Determine the [x, y] coordinate at the center of the cell enclosing the given text.  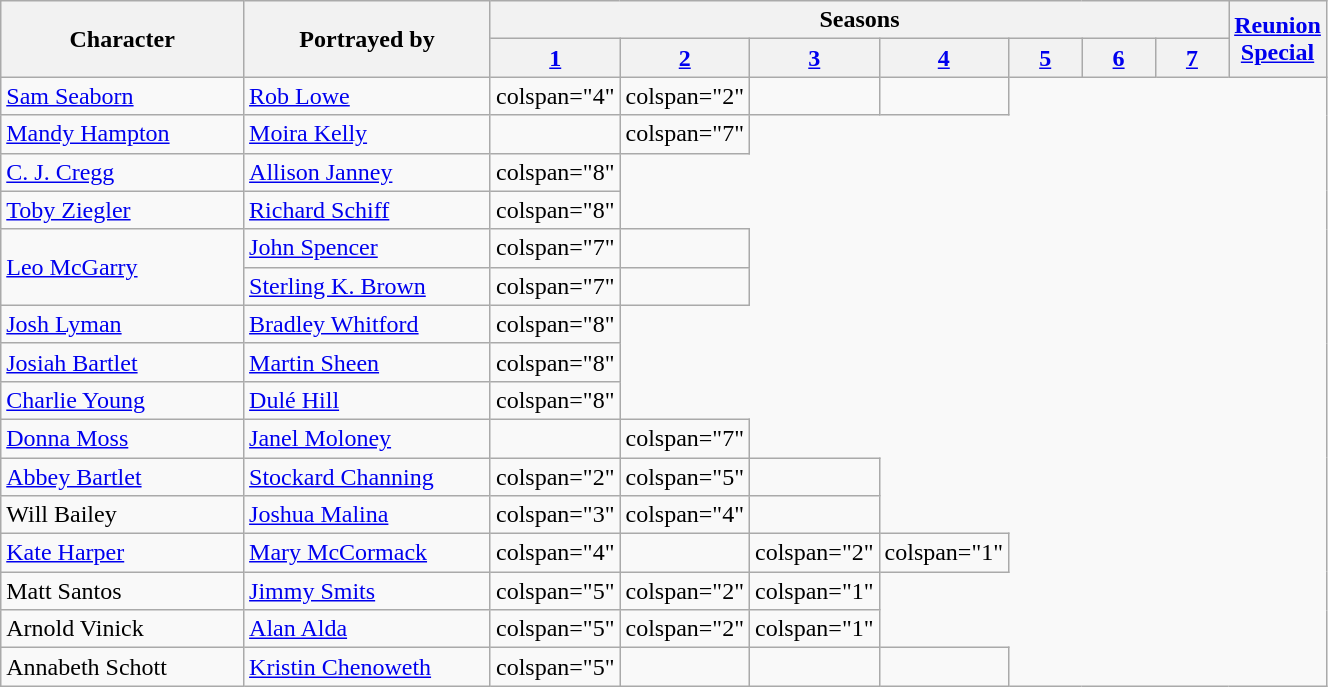
John Spencer [368, 248]
Seasons [859, 20]
1 [555, 58]
Alan Alda [368, 629]
Allison Janney [368, 172]
Portrayed by [368, 39]
Donna Moss [122, 438]
Kristin Chenoweth [368, 667]
Stockard Channing [368, 477]
Matt Santos [122, 591]
Sterling K. Brown [368, 286]
Will Bailey [122, 515]
Jimmy Smits [368, 591]
Joshua Malina [368, 515]
Martin Sheen [368, 362]
Rob Lowe [368, 96]
Arnold Vinick [122, 629]
Mary McCormack [368, 553]
Charlie Young [122, 400]
Kate Harper [122, 553]
Moira Kelly [368, 134]
Mandy Hampton [122, 134]
2 [685, 58]
Josh Lyman [122, 324]
6 [1118, 58]
Josiah Bartlet [122, 362]
Sam Seaborn [122, 96]
C. J. Cregg [122, 172]
Abbey Bartlet [122, 477]
Richard Schiff [368, 210]
Character [122, 39]
Toby Ziegler [122, 210]
4 [944, 58]
5 [1046, 58]
Leo McGarry [122, 267]
Bradley Whitford [368, 324]
Reunion Special [1278, 39]
Janel Moloney [368, 438]
Annabeth Schott [122, 667]
colspan="3" [555, 515]
7 [1192, 58]
3 [815, 58]
Dulé Hill [368, 400]
